Locate the cell with the specified text and output its [x, y] center coordinate. 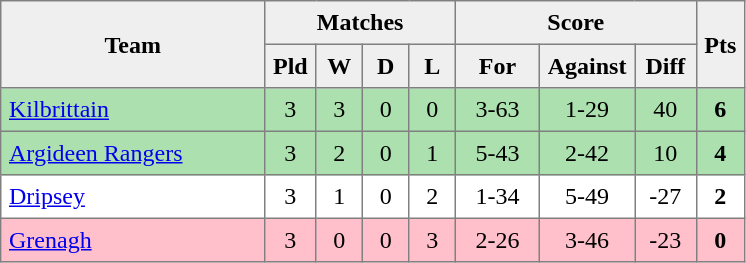
Pts [720, 44]
2-42 [586, 153]
40 [666, 110]
1-29 [586, 110]
2-26 [497, 240]
Score [576, 23]
1-34 [497, 197]
Matches [360, 23]
3-46 [586, 240]
5-49 [586, 197]
Team [133, 44]
Diff [666, 66]
D [385, 66]
Pld [290, 66]
5-43 [497, 153]
Kilbrittain [133, 110]
-23 [666, 240]
Against [586, 66]
-27 [666, 197]
For [497, 66]
L [432, 66]
W [339, 66]
4 [720, 153]
Grenagh [133, 240]
Dripsey [133, 197]
3-63 [497, 110]
10 [666, 153]
6 [720, 110]
Argideen Rangers [133, 153]
